Search for the cell housing the specified text and yield its [X, Y] center coordinate. 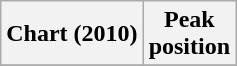
Chart (2010) [72, 34]
Peakposition [189, 34]
